From the cell containing the given text, extract its center point as [x, y] coordinate. 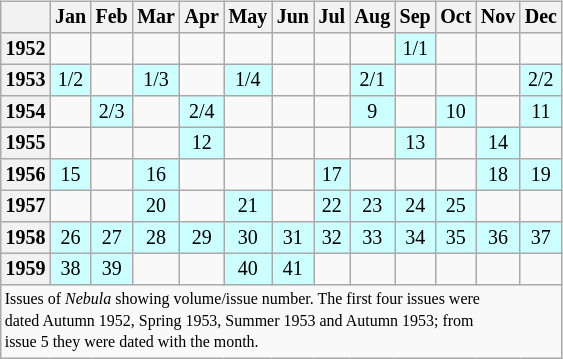
34 [416, 238]
14 [498, 144]
26 [70, 238]
28 [156, 238]
23 [372, 206]
1959 [26, 268]
37 [541, 238]
2/4 [202, 112]
38 [70, 268]
22 [332, 206]
Jul [332, 18]
Nov [498, 18]
1954 [26, 112]
10 [456, 112]
Feb [112, 18]
35 [456, 238]
32 [332, 238]
1957 [26, 206]
33 [372, 238]
40 [248, 268]
24 [416, 206]
2/3 [112, 112]
1952 [26, 48]
19 [541, 174]
Jun [293, 18]
15 [70, 174]
16 [156, 174]
Aug [372, 18]
Oct [456, 18]
29 [202, 238]
1955 [26, 144]
41 [293, 268]
Jan [70, 18]
30 [248, 238]
1/3 [156, 80]
11 [541, 112]
18 [498, 174]
27 [112, 238]
Apr [202, 18]
1/4 [248, 80]
25 [456, 206]
17 [332, 174]
9 [372, 112]
Mar [156, 18]
2/2 [541, 80]
1956 [26, 174]
1958 [26, 238]
36 [498, 238]
20 [156, 206]
May [248, 18]
2/1 [372, 80]
1953 [26, 80]
21 [248, 206]
1/1 [416, 48]
12 [202, 144]
13 [416, 144]
39 [112, 268]
Dec [541, 18]
Sep [416, 18]
31 [293, 238]
1/2 [70, 80]
